Determine the [X, Y] coordinate at the center of the cell enclosing the given text.  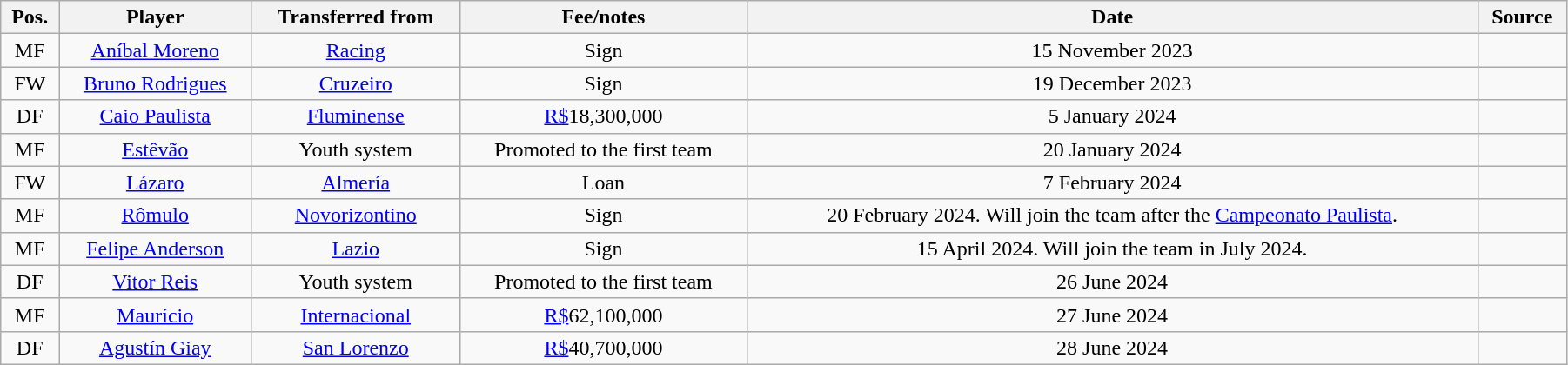
Bruno Rodrigues [155, 83]
Transferred from [356, 17]
R$18,300,000 [604, 116]
Date [1112, 17]
Caio Paulista [155, 116]
Maurício [155, 315]
Lázaro [155, 182]
15 November 2023 [1112, 50]
Racing [356, 50]
Pos. [30, 17]
Fee/notes [604, 17]
28 June 2024 [1112, 348]
Loan [604, 182]
20 February 2024. Will join the team after the Campeonato Paulista. [1112, 216]
Agustín Giay [155, 348]
Source [1522, 17]
R$40,700,000 [604, 348]
Almería [356, 182]
Aníbal Moreno [155, 50]
Novorizontino [356, 216]
San Lorenzo [356, 348]
Felipe Anderson [155, 249]
7 February 2024 [1112, 182]
Lazio [356, 249]
26 June 2024 [1112, 282]
20 January 2024 [1112, 149]
Rômulo [155, 216]
Internacional [356, 315]
Vitor Reis [155, 282]
R$62,100,000 [604, 315]
Estêvão [155, 149]
27 June 2024 [1112, 315]
Cruzeiro [356, 83]
Player [155, 17]
19 December 2023 [1112, 83]
5 January 2024 [1112, 116]
Fluminense [356, 116]
15 April 2024. Will join the team in July 2024. [1112, 249]
